Detect which cell encompasses the target text, then output its [x, y] center coordinate. 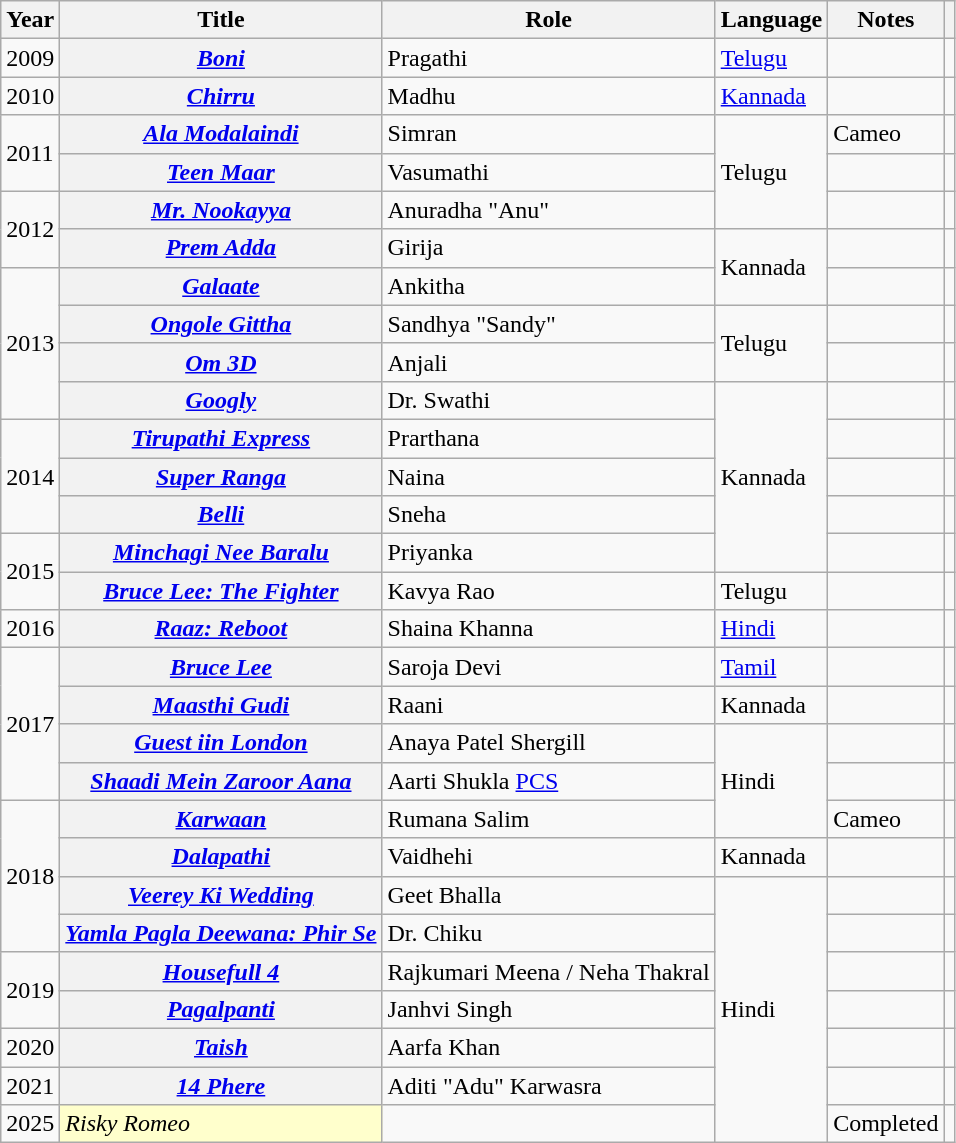
Belli [221, 515]
Priyanka [548, 553]
Galaate [221, 286]
2016 [30, 629]
Saroja Devi [548, 667]
Om 3D [221, 362]
Risky Romeo [221, 1124]
Rumana Salim [548, 819]
Aarfa Khan [548, 1047]
Housefull 4 [221, 971]
2011 [30, 153]
Notes [886, 20]
Madhu [548, 96]
2012 [30, 229]
Tirupathi Express [221, 438]
Teen Maar [221, 172]
2017 [30, 724]
Dr. Chiku [548, 933]
Completed [886, 1124]
Vasumathi [548, 172]
14 Phere [221, 1085]
Bruce Lee: The Fighter [221, 591]
Dr. Swathi [548, 400]
Dalapathi [221, 857]
Shaina Khanna [548, 629]
Sneha [548, 515]
2014 [30, 476]
2020 [30, 1047]
Guest iin London [221, 743]
Maasthi Gudi [221, 705]
Anjali [548, 362]
2021 [30, 1085]
Chirru [221, 96]
Ongole Gittha [221, 324]
Veerey Ki Wedding [221, 895]
Pragathi [548, 58]
Geet Bhalla [548, 895]
Mr. Nookayya [221, 210]
Year [30, 20]
Googly [221, 400]
Aarti Shukla PCS [548, 781]
2013 [30, 343]
Girija [548, 248]
Shaadi Mein Zaroor Aana [221, 781]
Janhvi Singh [548, 1009]
Prarthana [548, 438]
Taish [221, 1047]
Karwaan [221, 819]
2025 [30, 1124]
Vaidhehi [548, 857]
Rajkumari Meena / Neha Thakral [548, 971]
Aditi "Adu" Karwasra [548, 1085]
Title [221, 20]
Naina [548, 477]
2010 [30, 96]
Raani [548, 705]
2019 [30, 990]
2015 [30, 572]
2018 [30, 876]
Minchagi Nee Baralu [221, 553]
Kavya Rao [548, 591]
Ankitha [548, 286]
Boni [221, 58]
Language [771, 20]
Yamla Pagla Deewana: Phir Se [221, 933]
Bruce Lee [221, 667]
Anuradha "Anu" [548, 210]
Tamil [771, 667]
Ala Modalaindi [221, 134]
Simran [548, 134]
Pagalpanti [221, 1009]
Raaz: Reboot [221, 629]
Role [548, 20]
Sandhya "Sandy" [548, 324]
Prem Adda [221, 248]
Anaya Patel Shergill [548, 743]
2009 [30, 58]
Super Ranga [221, 477]
